Locate the cell with the specified text and output its [x, y] center coordinate. 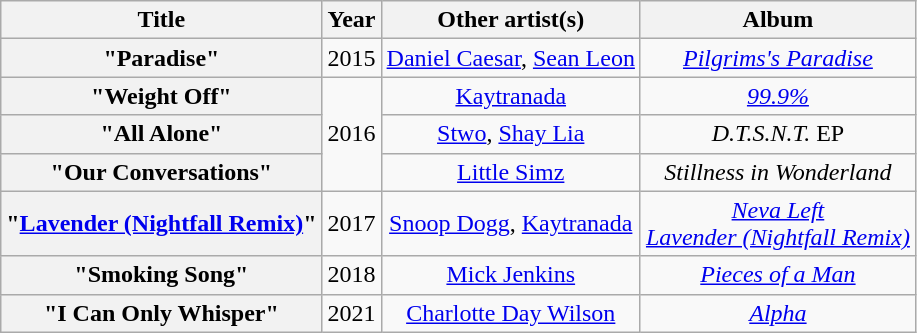
Snoop Dogg, Kaytranada [510, 224]
Stwo, Shay Lia [510, 134]
Daniel Caesar, Sean Leon [510, 58]
"All Alone" [162, 134]
Album [778, 20]
Stillness in Wonderland [778, 172]
Year [352, 20]
Alpha [778, 313]
Kaytranada [510, 96]
Pilgrims's Paradise [778, 58]
2018 [352, 275]
"Paradise" [162, 58]
Other artist(s) [510, 20]
2016 [352, 134]
Title [162, 20]
"Smoking Song" [162, 275]
2015 [352, 58]
"Our Conversations" [162, 172]
"Lavender (Nightfall Remix)" [162, 224]
Charlotte Day Wilson [510, 313]
"Weight Off" [162, 96]
"I Can Only Whisper" [162, 313]
Neva LeftLavender (Nightfall Remix) [778, 224]
Pieces of a Man [778, 275]
2021 [352, 313]
2017 [352, 224]
Little Simz [510, 172]
99.9% [778, 96]
Mick Jenkins [510, 275]
D.T.S.N.T. EP [778, 134]
